Extract the [x, y] coordinate from the center of the cell holding the provided text.  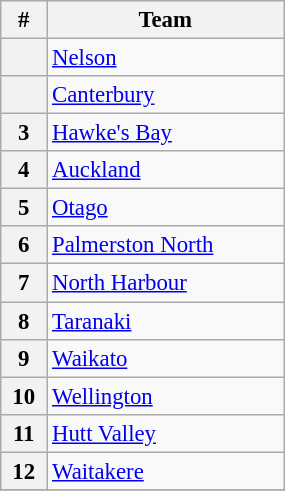
Waikato [166, 358]
Nelson [166, 58]
Hutt Valley [166, 433]
Hawke's Bay [166, 133]
Taranaki [166, 321]
12 [24, 471]
Auckland [166, 170]
3 [24, 133]
9 [24, 358]
Otago [166, 208]
8 [24, 321]
7 [24, 283]
4 [24, 170]
Team [166, 20]
6 [24, 245]
Wellington [166, 396]
10 [24, 396]
Palmerston North [166, 245]
Canterbury [166, 95]
5 [24, 208]
11 [24, 433]
North Harbour [166, 283]
# [24, 20]
Waitakere [166, 471]
